Search for the cell housing the specified text and yield its [X, Y] center coordinate. 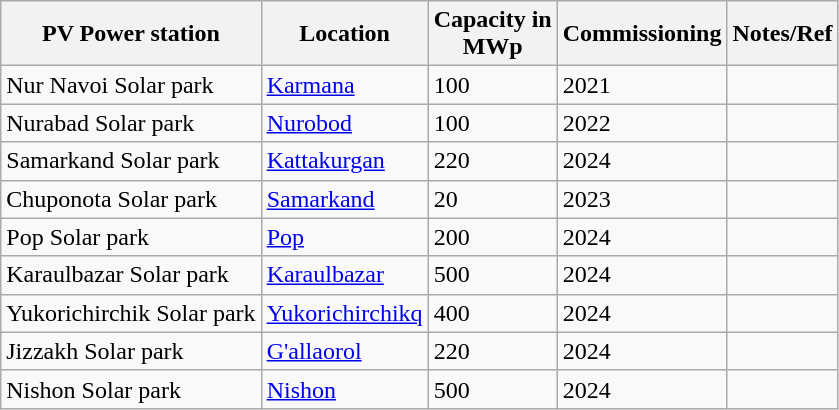
Nur Navoi Solar park [131, 85]
PV Power station [131, 34]
2022 [642, 123]
Pop Solar park [131, 237]
Karaulbazar Solar park [131, 275]
Kattakurgan [344, 161]
Yukorichirchikq [344, 313]
2021 [642, 85]
Nishon [344, 389]
Location [344, 34]
Chuponota Solar park [131, 199]
G'allaorol [344, 351]
Nishon Solar park [131, 389]
2023 [642, 199]
Notes/Ref [782, 34]
Karmana [344, 85]
Jizzakh Solar park [131, 351]
400 [492, 313]
Commissioning [642, 34]
Samarkand [344, 199]
Yukorichirchik Solar park [131, 313]
200 [492, 237]
Nurobod [344, 123]
Capacity inMWp [492, 34]
Samarkand Solar park [131, 161]
20 [492, 199]
Karaulbazar [344, 275]
Nurabad Solar park [131, 123]
Pop [344, 237]
